Output the [x, y] coordinate of the center of the cell containing the given text.  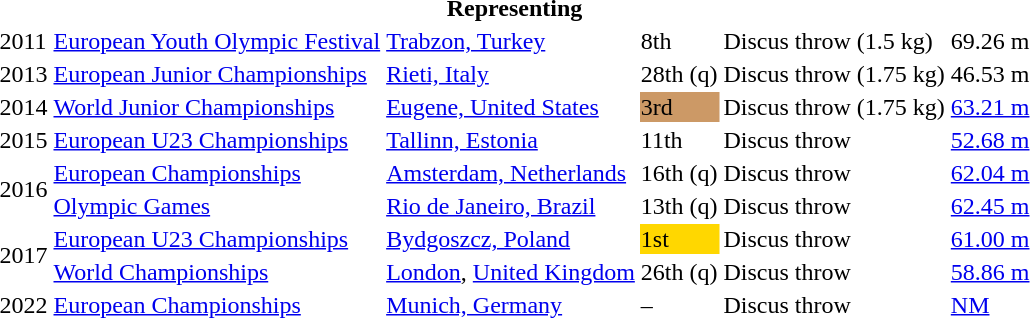
London, United Kingdom [511, 272]
Discus throw (1.5 kg) [834, 41]
European Championships [217, 173]
13th (q) [679, 206]
Tallinn, Estonia [511, 140]
Rieti, Italy [511, 74]
8th [679, 41]
Olympic Games [217, 206]
11th [679, 140]
Rio de Janeiro, Brazil [511, 206]
28th (q) [679, 74]
16th (q) [679, 173]
Trabzon, Turkey [511, 41]
World Junior Championships [217, 107]
1st [679, 239]
Eugene, United States [511, 107]
26th (q) [679, 272]
European Junior Championships [217, 74]
Amsterdam, Netherlands [511, 173]
European Youth Olympic Festival [217, 41]
3rd [679, 107]
World Championships [217, 272]
Bydgoszcz, Poland [511, 239]
